Output the (x, y) coordinate of the center of the cell containing the given text.  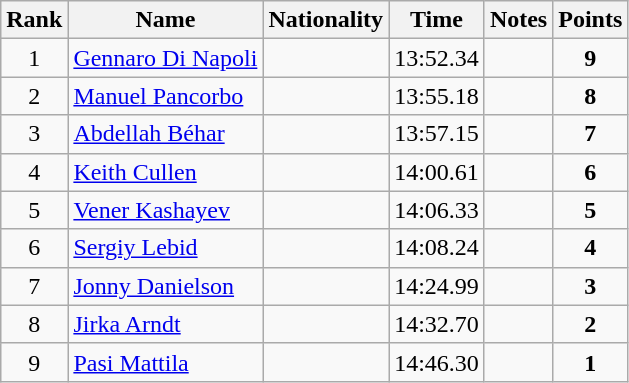
13:55.18 (437, 96)
Keith Cullen (166, 172)
Jirka Arndt (166, 324)
14:06.33 (437, 210)
Vener Kashayev (166, 210)
Gennaro Di Napoli (166, 58)
Rank (34, 20)
14:24.99 (437, 286)
14:32.70 (437, 324)
Jonny Danielson (166, 286)
Points (590, 20)
Time (437, 20)
14:46.30 (437, 362)
13:57.15 (437, 134)
Pasi Mattila (166, 362)
13:52.34 (437, 58)
Name (166, 20)
14:08.24 (437, 248)
Sergiy Lebid (166, 248)
Nationality (326, 20)
Manuel Pancorbo (166, 96)
Abdellah Béhar (166, 134)
Notes (518, 20)
14:00.61 (437, 172)
